Pinpoint the cell where the given text exists, returning its (x, y) midpoint coordinate. 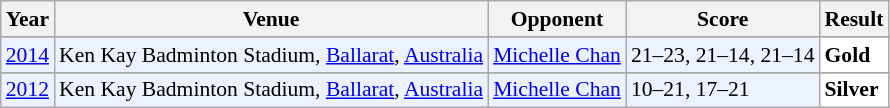
Opponent (557, 19)
Score (723, 19)
2012 (28, 90)
10–21, 17–21 (723, 90)
Venue (271, 19)
Year (28, 19)
Silver (854, 90)
Result (854, 19)
2014 (28, 55)
21–23, 21–14, 21–14 (723, 55)
Gold (854, 55)
